Capture the cell that displays the provided text and extract its (X, Y) central coordinate. 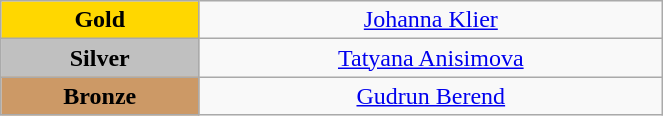
Johanna Klier (431, 20)
Silver (100, 58)
Gudrun Berend (431, 96)
Gold (100, 20)
Tatyana Anisimova (431, 58)
Bronze (100, 96)
